Locate the cell with the specified text and output its (X, Y) center coordinate. 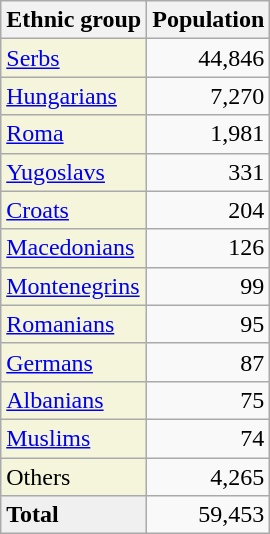
75 (208, 400)
204 (208, 210)
Albanians (74, 400)
74 (208, 438)
95 (208, 324)
126 (208, 248)
44,846 (208, 58)
Romanians (74, 324)
Germans (74, 362)
Croats (74, 210)
Others (74, 477)
1,981 (208, 134)
Muslims (74, 438)
Montenegrins (74, 286)
59,453 (208, 515)
Population (208, 20)
Total (74, 515)
331 (208, 172)
Serbs (74, 58)
99 (208, 286)
Macedonians (74, 248)
Roma (74, 134)
Yugoslavs (74, 172)
Ethnic group (74, 20)
4,265 (208, 477)
7,270 (208, 96)
87 (208, 362)
Hungarians (74, 96)
